Capture the cell that displays the provided text and extract its (X, Y) central coordinate. 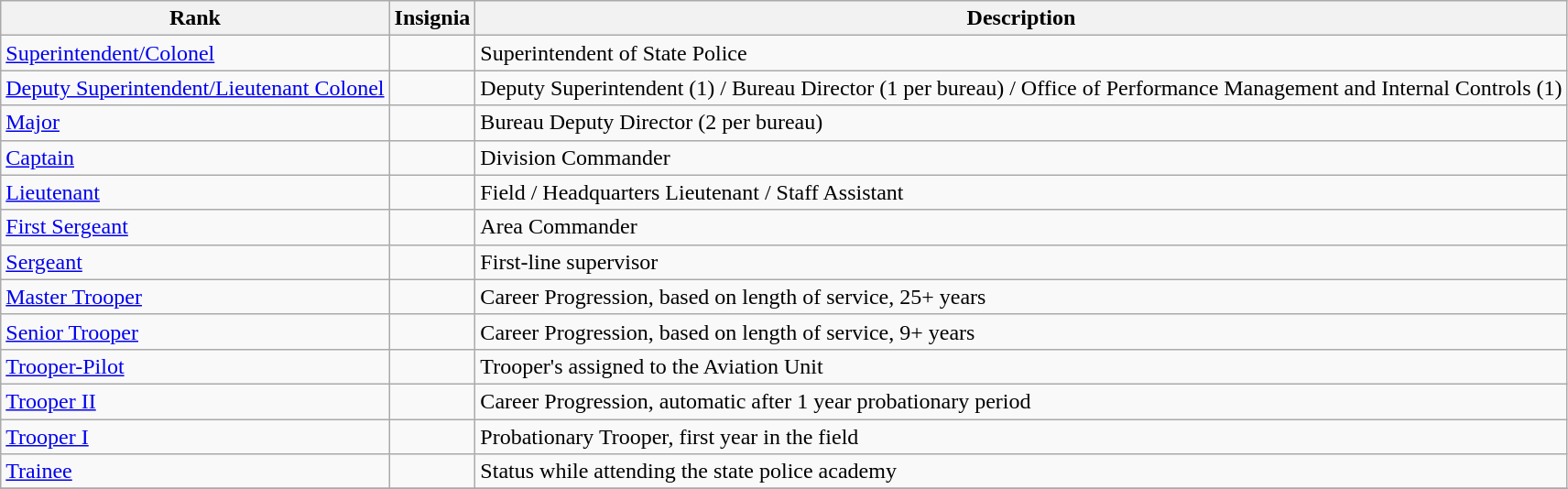
Trooper II (195, 401)
First Sergeant (195, 227)
Area Commander (1021, 227)
Insignia (432, 18)
Field / Headquarters Lieutenant / Staff Assistant (1021, 192)
Career Progression, automatic after 1 year probationary period (1021, 401)
Career Progression, based on length of service, 9+ years (1021, 331)
Major (195, 123)
Superintendent of State Police (1021, 53)
First-line supervisor (1021, 262)
Master Trooper (195, 297)
Career Progression, based on length of service, 25+ years (1021, 297)
Trooper's assigned to the Aviation Unit (1021, 366)
Captain (195, 158)
Superintendent/Colonel (195, 53)
Status while attending the state police academy (1021, 472)
Deputy Superintendent/Lieutenant Colonel (195, 88)
Trainee (195, 472)
Division Commander (1021, 158)
Trooper-Pilot (195, 366)
Bureau Deputy Director (2 per bureau) (1021, 123)
Probationary Trooper, first year in the field (1021, 437)
Rank (195, 18)
Trooper I (195, 437)
Senior Trooper (195, 331)
Sergeant (195, 262)
Description (1021, 18)
Lieutenant (195, 192)
Deputy Superintendent (1) / Bureau Director (1 per bureau) / Office of Performance Management and Internal Controls (1) (1021, 88)
